Extract the [x, y] coordinate from the center of the cell holding the provided text.  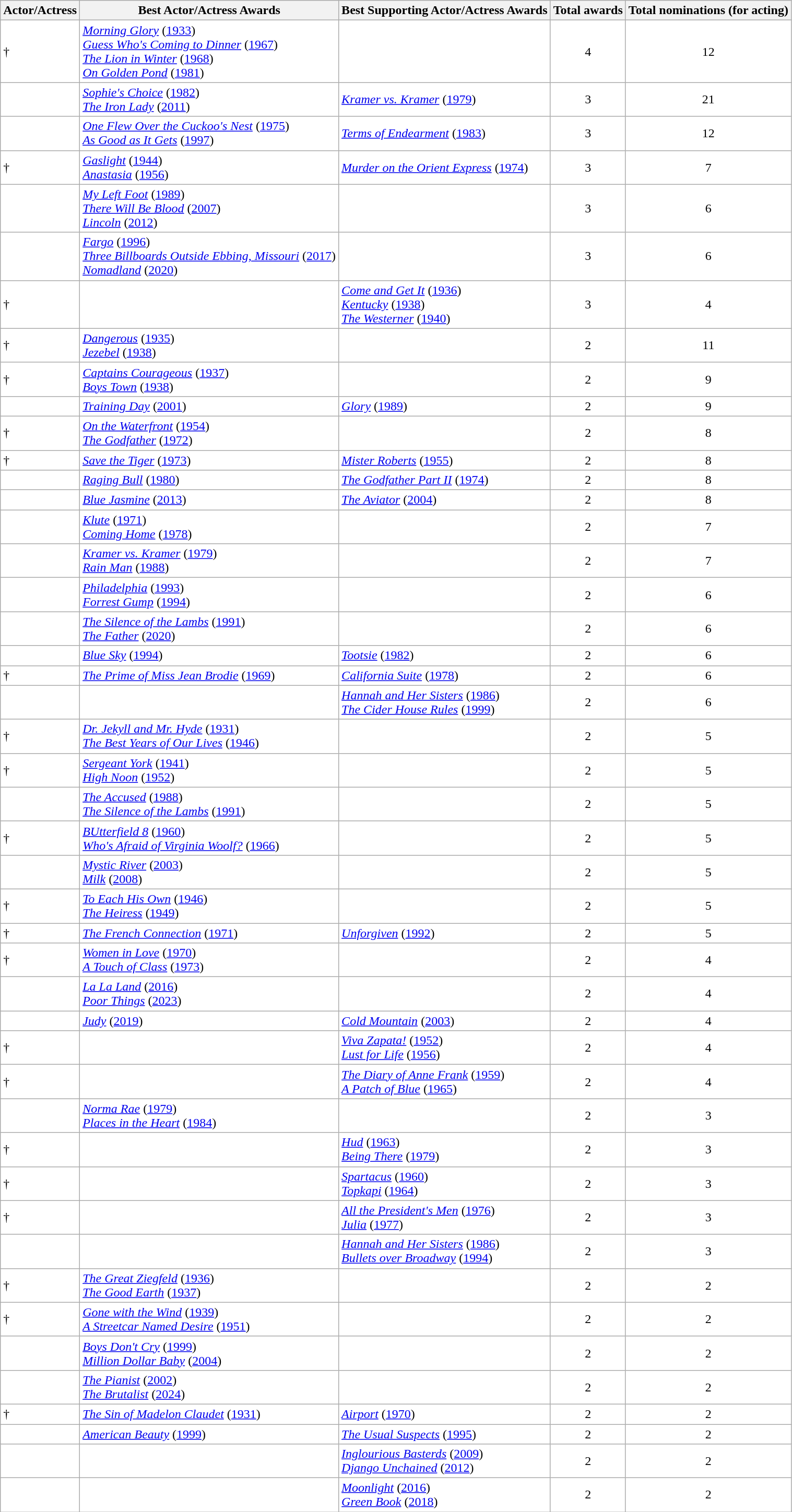
Sophie's Choice (1982) The Iron Lady (2011) [209, 99]
The Diary of Anne Frank (1959) A Patch of Blue (1965) [445, 1081]
Cold Mountain (2003) [445, 1021]
Kramer vs. Kramer (1979) [445, 99]
Norma Rae (1979) Places in the Heart (1984) [209, 1116]
Hannah and Her Sisters (1986) The Cider House Rules (1999) [445, 703]
Gone with the Wind (1939) A Streetcar Named Desire (1951) [209, 1319]
To Each His Own (1946) The Heiress (1949) [209, 906]
Judy (2019) [209, 1021]
Training Day (2001) [209, 406]
Morning Glory (1933) Guess Who's Coming to Dinner (1967)The Lion in Winter (1968) On Golden Pond (1981) [209, 51]
The Silence of the Lambs (1991) The Father (2020) [209, 628]
Boys Don't Cry (1999) Million Dollar Baby (2004) [209, 1353]
Moonlight (2016) Green Book (2018) [445, 1495]
Murder on the Orient Express (1974) [445, 167]
La La Land (2016) Poor Things (2023) [209, 994]
Best Actor/Actress Awards [209, 10]
Raging Bull (1980) [209, 480]
The Prime of Miss Jean Brodie (1969) [209, 675]
Glory (1989) [445, 406]
Viva Zapata! (1952) Lust for Life (1956) [445, 1048]
Actor/Actress [40, 10]
Airport (1970) [445, 1414]
Total awards [588, 10]
American Beauty (1999) [209, 1434]
Blue Sky (1994) [209, 656]
Unforgiven (1992) [445, 933]
Best Supporting Actor/Actress Awards [445, 10]
Dr. Jekyll and Mr. Hyde (1931) The Best Years of Our Lives (1946) [209, 736]
21 [708, 99]
Come and Get It (1936) Kentucky (1938) The Westerner (1940) [445, 304]
Women in Love (1970) A Touch of Class (1973) [209, 960]
Gaslight (1944) Anastasia (1956) [209, 167]
Hannah and Her Sisters (1986) Bullets over Broadway (1994) [445, 1252]
Kramer vs. Kramer (1979) Rain Man (1988) [209, 561]
Sergeant York (1941) High Noon (1952) [209, 770]
The Great Ziegfeld (1936) The Good Earth (1937) [209, 1285]
Blue Jasmine (2013) [209, 500]
Tootsie (1982) [445, 656]
The Accused (1988) The Silence of the Lambs (1991) [209, 804]
The Pianist (2002) The Brutalist (2024) [209, 1387]
The Godfather Part II (1974) [445, 480]
Spartacus (1960) Topkapi (1964) [445, 1184]
Fargo (1996) Three Billboards Outside Ebbing, Missouri (2017) Nomadland (2020) [209, 256]
Mister Roberts (1955) [445, 460]
Hud (1963) Being There (1979) [445, 1149]
11 [708, 346]
BUtterfield 8 (1960) Who's Afraid of Virginia Woolf? (1966) [209, 838]
The Aviator (2004) [445, 500]
Klute (1971) Coming Home (1978) [209, 527]
The Sin of Madelon Claudet (1931) [209, 1414]
Terms of Endearment (1983) [445, 134]
Inglourious Basterds (2009) Django Unchained (2012) [445, 1461]
My Left Foot (1989) There Will Be Blood (2007) Lincoln (2012) [209, 208]
Philadelphia (1993) Forrest Gump (1994) [209, 595]
The French Connection (1971) [209, 933]
Dangerous (1935) Jezebel (1938) [209, 346]
Captains Courageous (1937) Boys Town (1938) [209, 379]
California Suite (1978) [445, 675]
Save the Tiger (1973) [209, 460]
All the President's Men (1976) Julia (1977) [445, 1217]
Total nominations (for acting) [708, 10]
On the Waterfront (1954) The Godfather (1972) [209, 433]
The Usual Suspects (1995) [445, 1434]
One Flew Over the Cuckoo's Nest (1975) As Good as It Gets (1997) [209, 134]
Mystic River (2003) Milk (2008) [209, 872]
